From the cell containing the given text, extract its center point as (X, Y) coordinate. 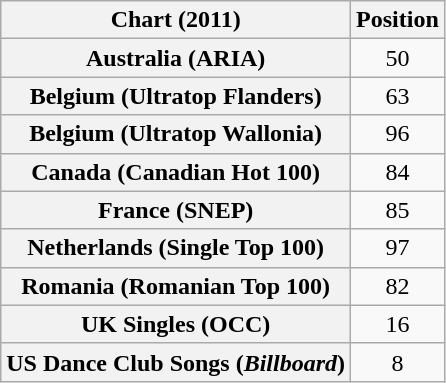
50 (398, 58)
UK Singles (OCC) (176, 324)
82 (398, 286)
Netherlands (Single Top 100) (176, 248)
Australia (ARIA) (176, 58)
Belgium (Ultratop Flanders) (176, 96)
Romania (Romanian Top 100) (176, 286)
84 (398, 172)
63 (398, 96)
8 (398, 362)
85 (398, 210)
Canada (Canadian Hot 100) (176, 172)
France (SNEP) (176, 210)
16 (398, 324)
US Dance Club Songs (Billboard) (176, 362)
Belgium (Ultratop Wallonia) (176, 134)
Chart (2011) (176, 20)
96 (398, 134)
Position (398, 20)
97 (398, 248)
